From the cell containing the given text, extract its center point as (X, Y) coordinate. 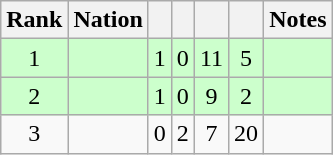
7 (211, 134)
Nation (108, 20)
5 (246, 58)
9 (211, 96)
11 (211, 58)
Notes (298, 20)
Rank (34, 20)
3 (34, 134)
20 (246, 134)
